Find where the given text appears and provide that cell's center as [X, Y] coordinate. 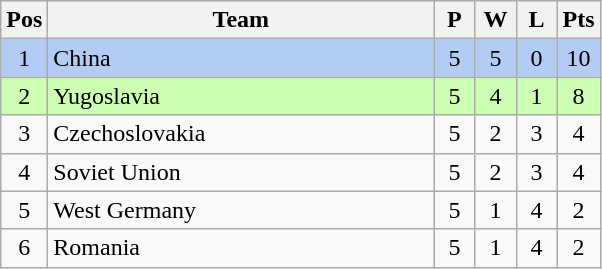
Romania [241, 248]
China [241, 58]
Czechoslovakia [241, 134]
8 [578, 96]
Yugoslavia [241, 96]
Soviet Union [241, 172]
L [536, 20]
0 [536, 58]
6 [24, 248]
West Germany [241, 210]
W [496, 20]
Pts [578, 20]
P [454, 20]
10 [578, 58]
Team [241, 20]
Pos [24, 20]
